Search for the cell housing the specified text and yield its [X, Y] center coordinate. 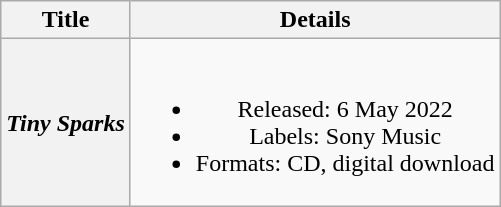
Tiny Sparks [66, 122]
Released: 6 May 2022Labels: Sony MusicFormats: CD, digital download [315, 122]
Details [315, 20]
Title [66, 20]
